Capture the cell that displays the provided text and extract its [x, y] central coordinate. 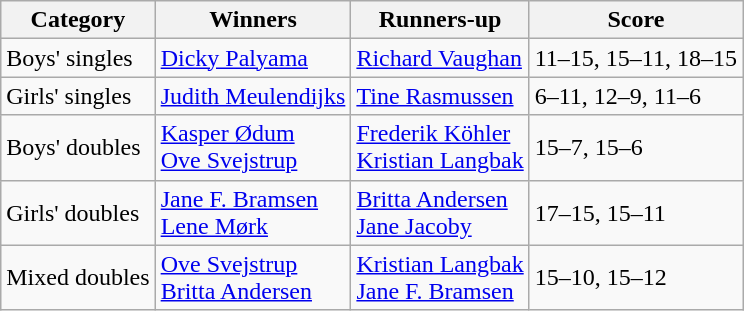
11–15, 15–11, 18–15 [636, 58]
Dicky Palyama [253, 58]
Richard Vaughan [440, 58]
Girls' doubles [78, 212]
Winners [253, 20]
Frederik Köhler Kristian Langbak [440, 148]
Kasper Ødum Ove Svejstrup [253, 148]
15–7, 15–6 [636, 148]
Boys' doubles [78, 148]
Tine Rasmussen [440, 96]
Kristian Langbak Jane F. Bramsen [440, 278]
Boys' singles [78, 58]
Category [78, 20]
Jane F. Bramsen Lene Mørk [253, 212]
6–11, 12–9, 11–6 [636, 96]
Britta Andersen Jane Jacoby [440, 212]
Judith Meulendijks [253, 96]
Girls' singles [78, 96]
17–15, 15–11 [636, 212]
Ove Svejstrup Britta Andersen [253, 278]
Mixed doubles [78, 278]
Score [636, 20]
Runners-up [440, 20]
15–10, 15–12 [636, 278]
